Scan for the cell matching the given text and deliver its [X, Y] coordinate at center. 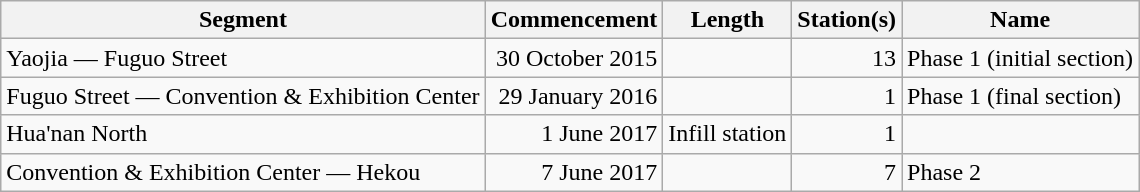
Station(s) [847, 20]
Commencement [574, 20]
Length [728, 20]
Name [1020, 20]
Phase 1 (final section) [1020, 96]
Yaojia — Fuguo Street [243, 58]
13 [847, 58]
Segment [243, 20]
7 June 2017 [574, 172]
Phase 2 [1020, 172]
Phase 1 (initial section) [1020, 58]
Convention & Exhibition Center — Hekou [243, 172]
Fuguo Street — Convention & Exhibition Center [243, 96]
29 January 2016 [574, 96]
Infill station [728, 134]
Hua'nan North [243, 134]
7 [847, 172]
1 June 2017 [574, 134]
30 October 2015 [574, 58]
